Find where the given text appears and provide that cell's center as [X, Y] coordinate. 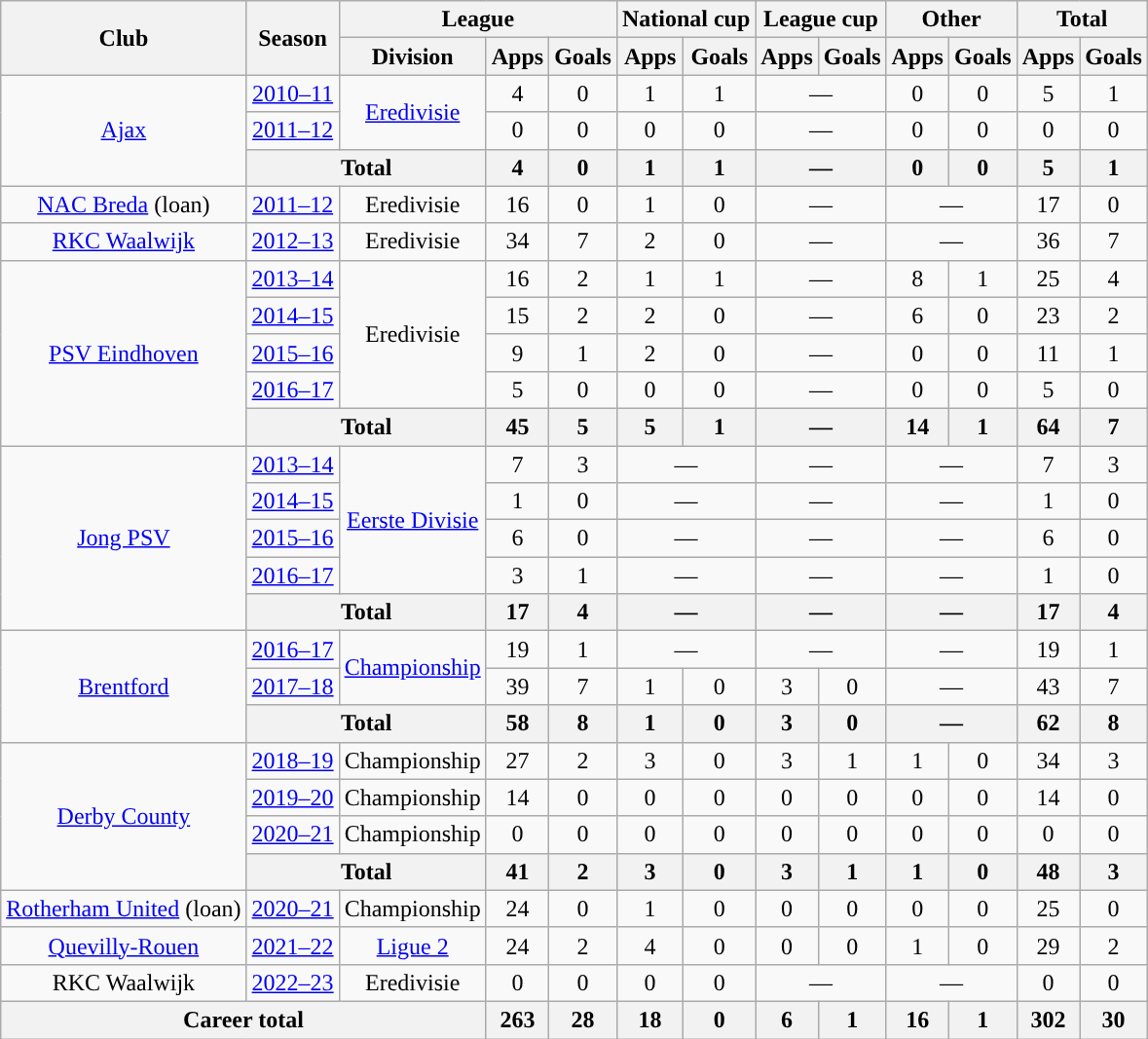
Ajax [124, 130]
2017–18 [292, 686]
263 [517, 1020]
11 [1048, 353]
41 [517, 872]
National cup [685, 19]
Jong PSV [124, 538]
302 [1048, 1020]
23 [1048, 315]
64 [1048, 427]
League [477, 19]
62 [1048, 724]
2021–22 [292, 946]
PSV Eindhoven [124, 353]
58 [517, 724]
45 [517, 427]
Club [124, 38]
2012–13 [292, 241]
NAC Breda (loan) [124, 204]
36 [1048, 241]
30 [1114, 1020]
Season [292, 38]
Other [951, 19]
2022–23 [292, 983]
Ligue 2 [413, 946]
Quevilly-Rouen [124, 946]
43 [1048, 686]
League cup [821, 19]
2010–11 [292, 93]
18 [649, 1020]
9 [517, 353]
Brentford [124, 686]
48 [1048, 872]
Division [413, 56]
29 [1048, 946]
27 [517, 761]
Derby County [124, 816]
Rotherham United (loan) [124, 909]
2019–20 [292, 798]
28 [583, 1020]
2018–19 [292, 761]
15 [517, 315]
Career total [243, 1020]
Eerste Divisie [413, 520]
39 [517, 686]
